Search for the cell housing the specified text and yield its [x, y] center coordinate. 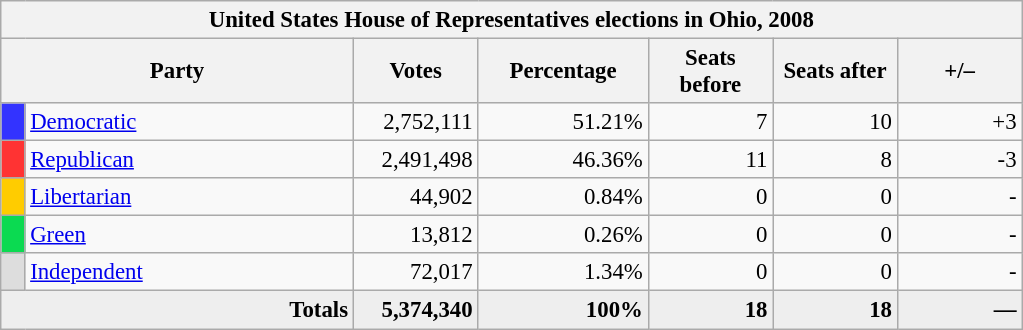
Party [178, 72]
Green [189, 235]
46.36% [563, 160]
44,902 [416, 197]
13,812 [416, 235]
2,491,498 [416, 160]
51.21% [563, 122]
Democratic [189, 122]
+3 [960, 122]
Votes [416, 72]
Seats before [710, 72]
10 [836, 122]
2,752,111 [416, 122]
72,017 [416, 273]
7 [710, 122]
+/– [960, 72]
— [960, 310]
5,374,340 [416, 310]
Independent [189, 273]
Totals [178, 310]
-3 [960, 160]
0.26% [563, 235]
1.34% [563, 273]
11 [710, 160]
0.84% [563, 197]
Percentage [563, 72]
Libertarian [189, 197]
100% [563, 310]
8 [836, 160]
Seats after [836, 72]
Republican [189, 160]
United States House of Representatives elections in Ohio, 2008 [512, 20]
